Identify which cell holds the provided text, then report its [x, y] central coordinate. 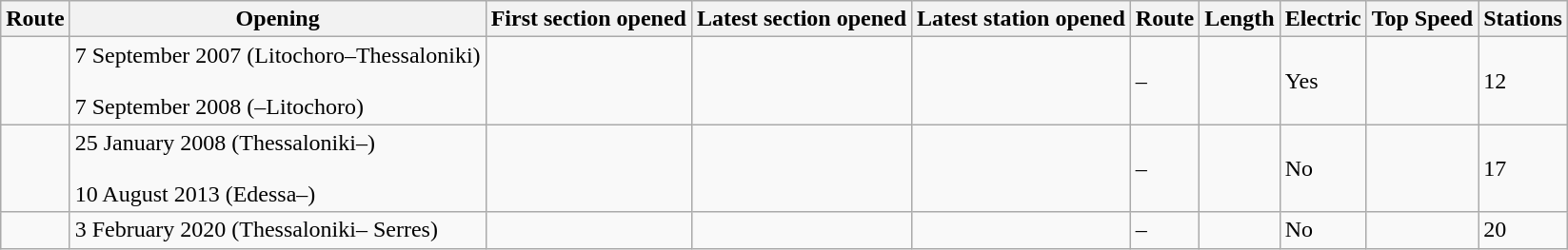
Stations [1523, 19]
7 September 2007 (Litochoro–Thessaloniki)7 September 2008 (–Litochoro) [278, 81]
17 [1523, 168]
First section opened [588, 19]
3 February 2020 (Thessaloniki– Serres) [278, 230]
Yes [1323, 81]
Top Speed [1422, 19]
12 [1523, 81]
Opening [278, 19]
Length [1240, 19]
Electric [1323, 19]
Latest section opened [802, 19]
25 January 2008 (Thessaloniki–)10 August 2013 (Edessa–) [278, 168]
20 [1523, 230]
Latest station opened [1022, 19]
